Extract the [X, Y] coordinate from the center of the cell holding the provided text.  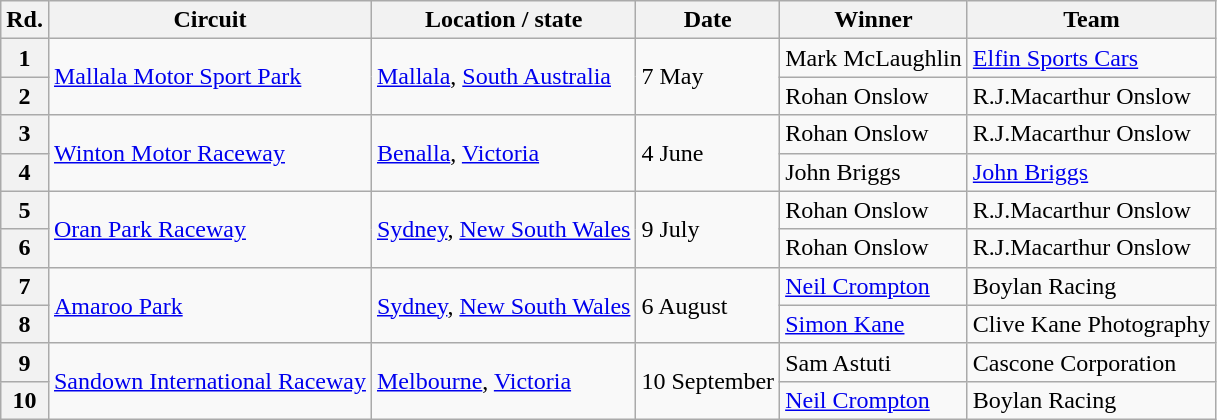
Mark McLaughlin [874, 58]
Winton Motor Raceway [210, 153]
Mallala Motor Sport Park [210, 77]
Date [708, 20]
Melbourne, Victoria [503, 381]
Sam Astuti [874, 362]
Benalla, Victoria [503, 153]
6 August [708, 305]
Sandown International Raceway [210, 381]
4 June [708, 153]
Simon Kane [874, 324]
2 [25, 96]
9 [25, 362]
Clive Kane Photography [1091, 324]
1 [25, 58]
Mallala, South Australia [503, 77]
Elfin Sports Cars [1091, 58]
Location / state [503, 20]
10 September [708, 381]
Cascone Corporation [1091, 362]
8 [25, 324]
9 July [708, 229]
Rd. [25, 20]
7 [25, 286]
4 [25, 172]
Team [1091, 20]
Winner [874, 20]
Amaroo Park [210, 305]
Circuit [210, 20]
7 May [708, 77]
5 [25, 210]
Oran Park Raceway [210, 229]
6 [25, 248]
10 [25, 400]
3 [25, 134]
